Scan for the cell matching the given text and deliver its [X, Y] coordinate at center. 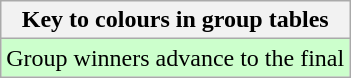
Key to colours in group tables [176, 20]
Group winners advance to the final [176, 58]
